Pinpoint the cell where the given text exists, returning its [x, y] midpoint coordinate. 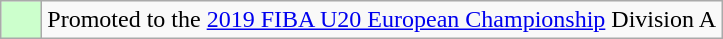
Promoted to the 2019 FIBA U20 European Championship Division A [382, 20]
